From the cell containing the given text, extract its center point as [X, Y] coordinate. 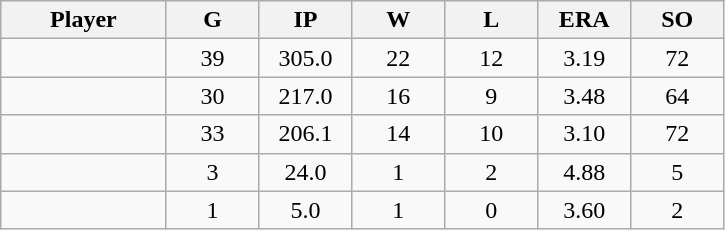
0 [492, 210]
3.19 [584, 58]
14 [398, 134]
IP [306, 20]
3.60 [584, 210]
39 [212, 58]
ERA [584, 20]
3 [212, 172]
5 [678, 172]
33 [212, 134]
217.0 [306, 96]
206.1 [306, 134]
SO [678, 20]
9 [492, 96]
Player [84, 20]
24.0 [306, 172]
12 [492, 58]
22 [398, 58]
305.0 [306, 58]
L [492, 20]
3.10 [584, 134]
30 [212, 96]
10 [492, 134]
3.48 [584, 96]
G [212, 20]
4.88 [584, 172]
64 [678, 96]
16 [398, 96]
5.0 [306, 210]
W [398, 20]
